Find where the given text appears and provide that cell's center as [X, Y] coordinate. 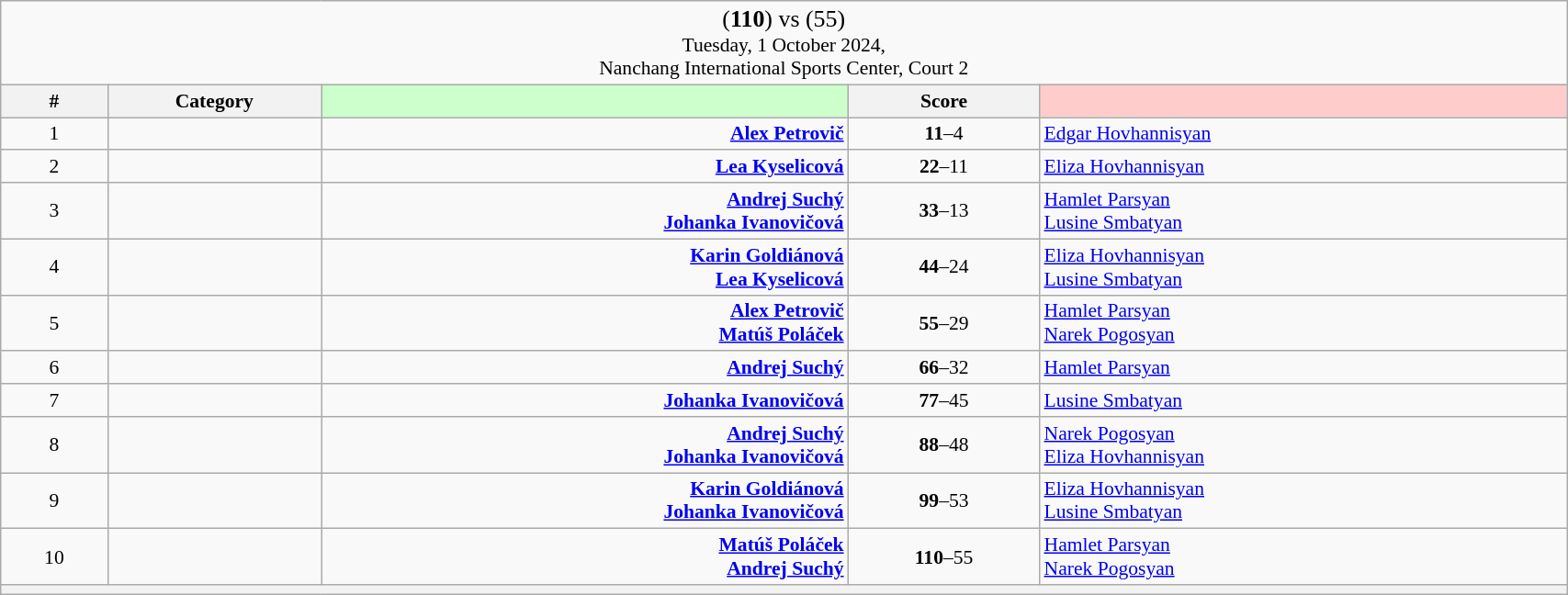
10 [54, 556]
7 [54, 400]
Score [944, 101]
1 [54, 134]
Johanka Ivanovičová [585, 400]
6 [54, 368]
Alex Petrovič [585, 134]
Edgar Hovhannisyan [1303, 134]
Andrej Suchý [585, 368]
66–32 [944, 368]
77–45 [944, 400]
99–53 [944, 501]
55–29 [944, 323]
# [54, 101]
(110) vs (55)Tuesday, 1 October 2024, Nanchang International Sports Center, Court 2 [784, 42]
5 [54, 323]
Karin Goldiánová Lea Kyselicová [585, 266]
Lea Kyselicová [585, 167]
Lusine Smbatyan [1303, 400]
Eliza Hovhannisyan [1303, 167]
9 [54, 501]
2 [54, 167]
Narek Pogosyan Eliza Hovhannisyan [1303, 444]
11–4 [944, 134]
Hamlet Parsyan [1303, 368]
Matúš Poláček Andrej Suchý [585, 556]
110–55 [944, 556]
33–13 [944, 211]
44–24 [944, 266]
Karin Goldiánová Johanka Ivanovičová [585, 501]
Alex Petrovič Matúš Poláček [585, 323]
Category [215, 101]
22–11 [944, 167]
88–48 [944, 444]
3 [54, 211]
4 [54, 266]
8 [54, 444]
Hamlet Parsyan Lusine Smbatyan [1303, 211]
